Search for the cell housing the specified text and yield its (X, Y) center coordinate. 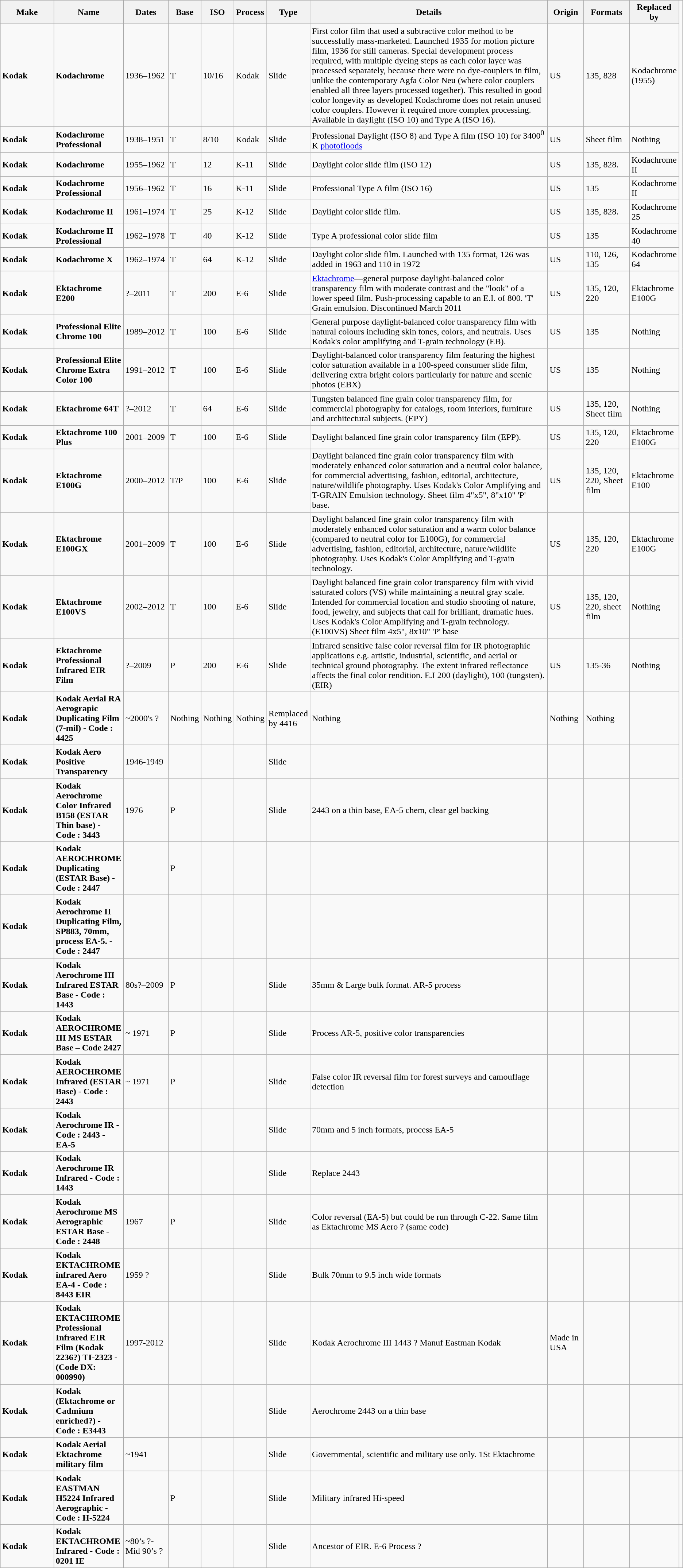
35mm & Large bulk format. AR-5 process (429, 985)
1962–1974 (146, 260)
T/P (185, 481)
False color IR reversal film for forest surveys and camouflage detection (429, 1081)
1959 ? (146, 1275)
Color reversal (EA-5) but could be run through C-22. Same film as Ektachrome MS Aero ? (same code) (429, 1222)
Formats (606, 12)
Process AR-5, positive color transparencies (429, 1033)
?–2011 (146, 293)
Replaced by (654, 12)
Kodak EKTACHROME Infrared - Code : 0201 IE (88, 1546)
16 (217, 188)
Kodachrome 64 (654, 260)
Type A professional color slide film (429, 236)
Origin (566, 12)
1989–2012 (146, 332)
1991–2012 (146, 370)
Made in USA (566, 1343)
Sheet film (606, 140)
Kodak Aerochrome II Duplicating Film, SP883, 70mm, process EA-5. - Code : 2447 (88, 926)
135, 120, Sheet film (606, 409)
Kodak Aerochrome III Infrared ESTAR Base - Code : 1443 (88, 985)
135, 120, 220, Sheet film (606, 481)
2000–2012 (146, 481)
~80’s ?- Mid 90’s ? (146, 1546)
Remplaced by 4416 (288, 718)
Daylight color slide film (ISO 12) (429, 164)
Ektachrome E100 (654, 481)
Kodachrome 25 (654, 212)
80s?–2009 (146, 985)
Make (27, 12)
Military infrared Hi-speed (429, 1498)
Kodak Aerochrome MS Aerographic ESTAR Base - Code : 2448 (88, 1222)
2002–2012 (146, 607)
8/10 (217, 140)
Kodak AEROCHROME III MS ESTAR Base – Code 2427 (88, 1033)
2443 on a thin base, EA-5 chem, clear gel backing (429, 810)
?–2009 (146, 665)
135-36 (606, 665)
Kodak Aero Positive Transparency (88, 762)
1976 (146, 810)
Kodak Aerochrome Color Infrared B158 (ESTAR Thin base) - Code : 3443 (88, 810)
1956–1962 (146, 188)
1967 (146, 1222)
Replace 2443 (429, 1173)
Daylight color slide film. (429, 212)
Kodak AEROCHROME Infrared (ESTAR Base) - Code : 2443 (88, 1081)
135, 120, 220, sheet film (606, 607)
Kodak Aerial Ektachrome military film (88, 1454)
135, 828 (606, 75)
~1941 (146, 1454)
1936–1962 (146, 75)
Ektachrome E100VS (88, 607)
ISO (217, 12)
Professional Type A film (ISO 16) (429, 188)
1997-2012 (146, 1343)
1962–1978 (146, 236)
Ancestor of EIR. E-6 Process ? (429, 1546)
Ektachrome 64T (88, 409)
Professional Elite Chrome Extra Color 100 (88, 370)
Process (250, 12)
Governmental, scientific and military use only. 1St Ektachrome (429, 1454)
Base (185, 12)
Kodak AEROCHROME Duplicating (ESTAR Base) - Code : 2447 (88, 868)
40 (217, 236)
Professional Elite Chrome 100 (88, 332)
Kodak Aerochrome III 1443 ? Manuf Eastman Kodak (429, 1343)
10/16 (217, 75)
1938–1951 (146, 140)
Kodak Aerochrome IR Infrared - Code : 1443 (88, 1173)
Ektachrome Professional Infrared EIR Film (88, 665)
Kodak Aerochrome IR - Code : 2443 - EA-5 (88, 1130)
12 (217, 164)
Kodachrome 40 (654, 236)
Ektachrome E100GX (88, 543)
1955–1962 (146, 164)
Daylight balanced fine grain color transparency film (EPP). (429, 437)
Kodak Aerial RA Aerograpic Duplicating Film (7-mil) - Code : 4425 (88, 718)
1961–1974 (146, 212)
1946-1949 (146, 762)
Kodachrome II Professional (88, 236)
70mm and 5 inch formats, process EA-5 (429, 1130)
Ektachrome E200 (88, 293)
Bulk 70mm to 9.5 inch wide formats (429, 1275)
Daylight color slide film. Launched with 135 format, 126 was added in 1963 and 110 in 1972 (429, 260)
110, 126, 135 (606, 260)
Kodak EKTACHROME infrared Aero EA-4 - Code : 8443 EIR (88, 1275)
Professional Daylight (ISO 8) and Type A film (ISO 10) for 34000 K photofloods (429, 140)
~2000's ? (146, 718)
Name (88, 12)
Type (288, 12)
Details (429, 12)
Kodak (Ektachrome or Cadmium enriched?) - Code : E3443 (88, 1411)
Kodachrome (1955) (654, 75)
Ektachrome 100 Plus (88, 437)
Kodak EKTACHROME Professional Infrared EIR Film (Kodak 2236?) TI-2323 - (Code DX: 000990) (88, 1343)
Aerochrome 2443 on a thin base (429, 1411)
25 (217, 212)
Kodak EASTMAN H5224 Infrared Aerographic - Code : H-5224 (88, 1498)
Kodachrome X (88, 260)
Dates (146, 12)
?–2012 (146, 409)
